Detect which cell encompasses the target text, then output its (X, Y) center coordinate. 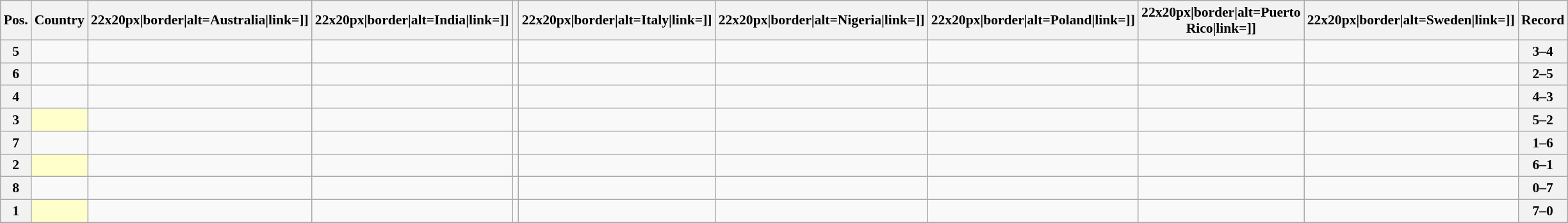
2–5 (1542, 74)
0–7 (1542, 188)
Pos. (16, 21)
6 (16, 74)
22x20px|border|alt=Nigeria|link=]] (822, 21)
22x20px|border|alt=Australia|link=]] (200, 21)
7 (16, 143)
22x20px|border|alt=Sweden|link=]] (1411, 21)
1 (16, 211)
22x20px|border|alt=Italy|link=]] (617, 21)
3–4 (1542, 51)
1–6 (1542, 143)
Country (60, 21)
4 (16, 97)
22x20px|border|alt=Puerto Rico|link=]] (1221, 21)
8 (16, 188)
4–3 (1542, 97)
5–2 (1542, 120)
3 (16, 120)
5 (16, 51)
Record (1542, 21)
7–0 (1542, 211)
2 (16, 165)
22x20px|border|alt=Poland|link=]] (1033, 21)
6–1 (1542, 165)
22x20px|border|alt=India|link=]] (412, 21)
